Return the [X, Y] coordinate for the center point of the cell that contains the specified text.  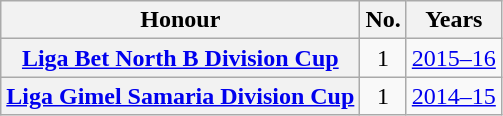
Honour [180, 20]
2015–16 [454, 58]
Liga Gimel Samaria Division Cup [180, 96]
Liga Bet North B Division Cup [180, 58]
No. [383, 20]
2014–15 [454, 96]
Years [454, 20]
